Locate the cell with the specified text and output its [X, Y] center coordinate. 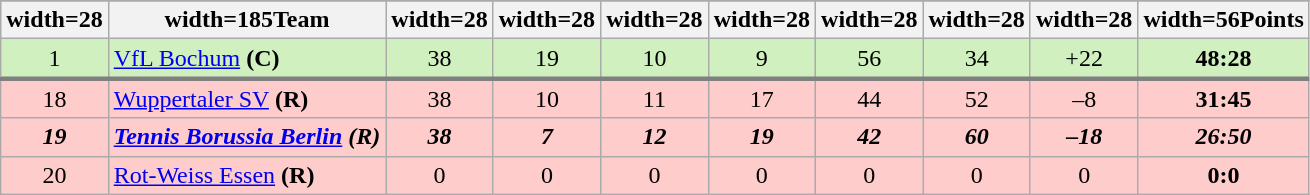
width=185Team [247, 20]
20 [54, 175]
VfL Bochum (C) [247, 59]
12 [654, 137]
Tennis Borussia Berlin (R) [247, 137]
26:50 [1224, 137]
–18 [1084, 137]
0:0 [1224, 175]
18 [54, 98]
42 [870, 137]
31:45 [1224, 98]
7 [546, 137]
1 [54, 59]
44 [870, 98]
+22 [1084, 59]
Wuppertaler SV (R) [247, 98]
48:28 [1224, 59]
width=56Points [1224, 20]
–8 [1084, 98]
17 [762, 98]
Rot-Weiss Essen (R) [247, 175]
60 [976, 137]
34 [976, 59]
9 [762, 59]
52 [976, 98]
56 [870, 59]
11 [654, 98]
